From the cell containing the given text, extract its center point as (x, y) coordinate. 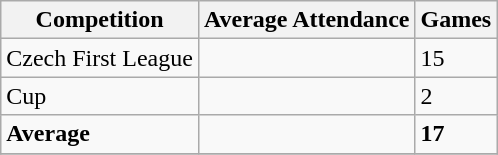
Cup (100, 96)
Games (456, 20)
Competition (100, 20)
2 (456, 96)
Average (100, 134)
Czech First League (100, 58)
Average Attendance (306, 20)
17 (456, 134)
15 (456, 58)
